Output the [X, Y] coordinate of the center of the cell containing the given text.  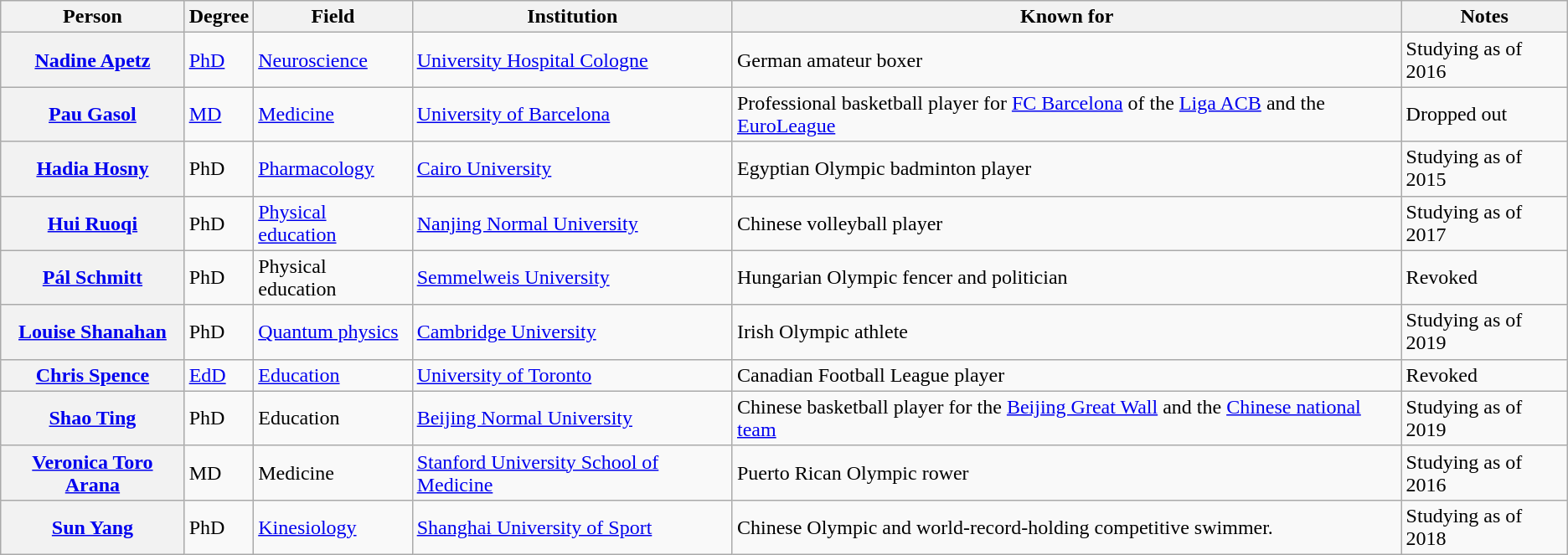
Cambridge University [572, 331]
Institution [572, 17]
Degree [219, 17]
Egyptian Olympic badminton player [1067, 169]
Pál Schmitt [92, 278]
Puerto Rican Olympic rower [1067, 472]
Notes [1484, 17]
Known for [1067, 17]
Pau Gasol [92, 114]
Quantum physics [333, 331]
University of Toronto [572, 375]
Studying as of 2018 [1484, 527]
Dropped out [1484, 114]
Professional basketball player for FC Barcelona of the Liga ACB and the EuroLeague [1067, 114]
German amateur boxer [1067, 60]
Person [92, 17]
Chris Spence [92, 375]
Sun Yang [92, 527]
Field [333, 17]
Studying as of 2017 [1484, 223]
University of Barcelona [572, 114]
Nanjing Normal University [572, 223]
University Hospital Cologne [572, 60]
Irish Olympic athlete [1067, 331]
Beijing Normal University [572, 419]
Stanford University School of Medicine [572, 472]
Shanghai University of Sport [572, 527]
Canadian Football League player [1067, 375]
Veronica Toro Arana [92, 472]
Shao Ting [92, 419]
Chinese Olympic and world-record-holding competitive swimmer. [1067, 527]
Semmelweis University [572, 278]
Kinesiology [333, 527]
Cairo University [572, 169]
Hui Ruoqi [92, 223]
EdD [219, 375]
Pharmacology [333, 169]
Chinese volleyball player [1067, 223]
Studying as of 2015 [1484, 169]
Chinese basketball player for the Beijing Great Wall and the Chinese national team [1067, 419]
Nadine Apetz [92, 60]
Louise Shanahan [92, 331]
Hadia Hosny [92, 169]
Hungarian Olympic fencer and politician [1067, 278]
Neuroscience [333, 60]
